Find where the given text appears and provide that cell's center as (X, Y) coordinate. 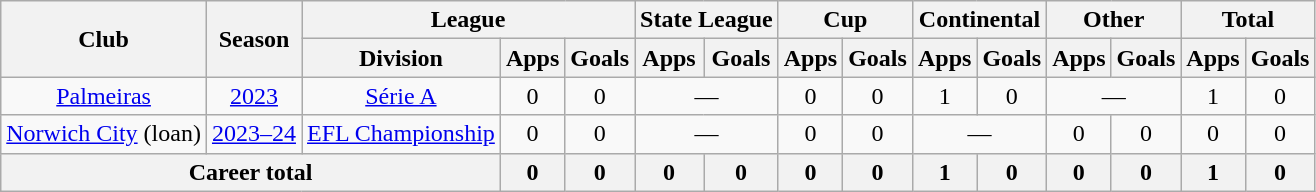
Total (1248, 20)
Season (254, 39)
Career total (251, 172)
Cup (845, 20)
Palmeiras (104, 96)
League (468, 20)
Club (104, 39)
2023 (254, 96)
Other (1114, 20)
EFL Championship (402, 134)
Continental (979, 20)
2023–24 (254, 134)
Division (402, 58)
State League (707, 20)
Norwich City (loan) (104, 134)
Série A (402, 96)
